Search for the cell housing the specified text and yield its [X, Y] center coordinate. 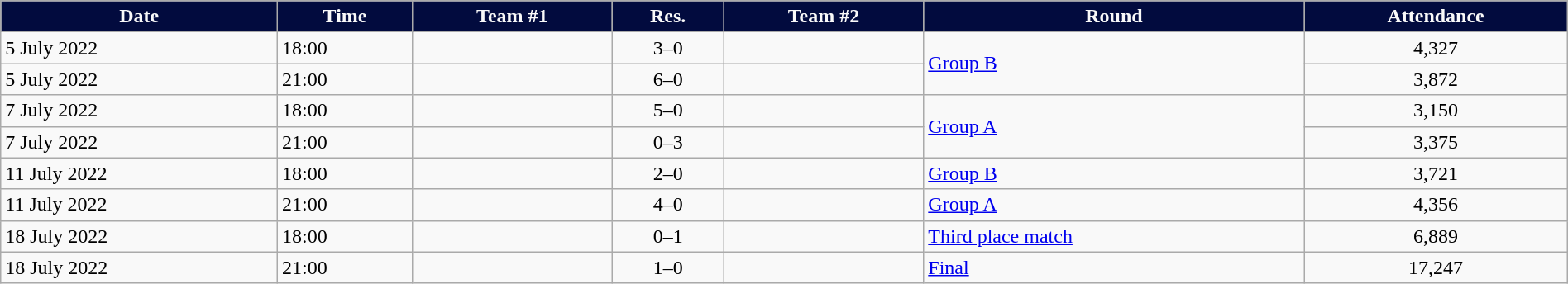
Final [1114, 267]
Team #2 [824, 17]
4–0 [668, 205]
5–0 [668, 111]
17,247 [1436, 267]
2–0 [668, 173]
1–0 [668, 267]
Date [139, 17]
Team #1 [512, 17]
3,150 [1436, 111]
Attendance [1436, 17]
Time [346, 17]
Round [1114, 17]
0–1 [668, 236]
6,889 [1436, 236]
6–0 [668, 79]
3–0 [668, 48]
Res. [668, 17]
3,721 [1436, 173]
4,327 [1436, 48]
Third place match [1114, 236]
3,872 [1436, 79]
4,356 [1436, 205]
0–3 [668, 142]
3,375 [1436, 142]
